Scan for the cell matching the given text and deliver its [x, y] coordinate at center. 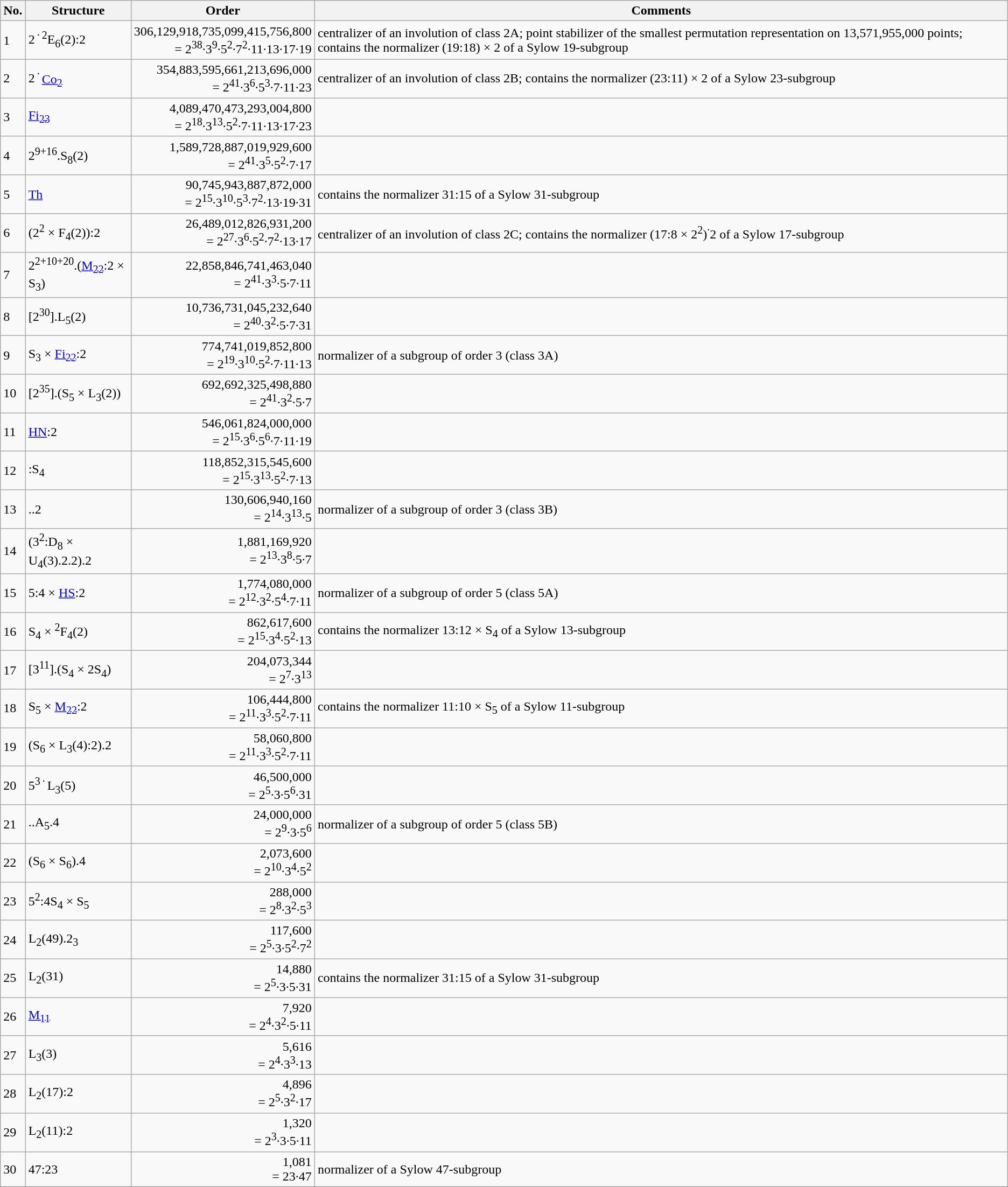
15 [13, 593]
118,852,315,545,600= 215·313·52·7·13 [223, 470]
117,600= 25·3·52·72 [223, 940]
130,606,940,160= 214·313·5 [223, 509]
30 [13, 1169]
27 [13, 1055]
692,692,325,498,880= 241·32·5·7 [223, 394]
L2(31) [78, 978]
862,617,600= 215·34·52·13 [223, 631]
14,880= 25·3·5·31 [223, 978]
1 [13, 40]
18 [13, 708]
3 [13, 117]
5,616= 24·33·13 [223, 1055]
204,073,344= 27·313 [223, 670]
19 [13, 747]
46,500,000= 25·3·56·31 [223, 785]
(S6 × S6).4 [78, 863]
4,089,470,473,293,004,800= 218·313·52·7·11·13·17·23 [223, 117]
1,881,169,920= 213·38·5·7 [223, 551]
1,081= 23·47 [223, 1169]
normalizer of a subgroup of order 3 (class 3B) [661, 509]
17 [13, 670]
1,589,728,887,019,929,600= 241·35·52·7·17 [223, 156]
Fi23 [78, 117]
:S4 [78, 470]
Order [223, 11]
1,320= 23·3·5·11 [223, 1132]
[311].(S4 × 2S4) [78, 670]
7,920= 24·32·5·11 [223, 1017]
2,073,600= 210·34·52 [223, 863]
Th [78, 194]
5:4 × HS:2 [78, 593]
23 [13, 901]
2 · 2E6(2):2 [78, 40]
354,883,595,661,213,696,000= 241·36·53·7·11·23 [223, 79]
11 [13, 432]
29+16.S8(2) [78, 156]
normalizer of a subgroup of order 5 (class 5A) [661, 593]
26,489,012,826,931,200= 227·36·52·72·13·17 [223, 233]
25 [13, 978]
288,000= 28·32·53 [223, 901]
546,061,824,000,000= 215·36·56·7·11·19 [223, 432]
..2 [78, 509]
Comments [661, 11]
5 [13, 194]
L3(3) [78, 1055]
53 · L3(5) [78, 785]
(32:D8 × U4(3).2.2).2 [78, 551]
52:4S4 × S5 [78, 901]
L2(49).23 [78, 940]
S4 × 2F4(2) [78, 631]
HN:2 [78, 432]
contains the normalizer 11:10 × S5 of a Sylow 11-subgroup [661, 708]
28 [13, 1094]
centralizer of an involution of class 2B; contains the normalizer (23:11) × 2 of a Sylow 23-subgroup [661, 79]
normalizer of a Sylow 47-subgroup [661, 1169]
10 [13, 394]
16 [13, 631]
4 [13, 156]
S5 × M22:2 [78, 708]
22 [13, 863]
10,736,731,045,232,640= 240·32·5·7·31 [223, 317]
13 [13, 509]
4,896= 25·32·17 [223, 1094]
26 [13, 1017]
..A5.4 [78, 824]
No. [13, 11]
normalizer of a subgroup of order 5 (class 5B) [661, 824]
Structure [78, 11]
2 [13, 79]
1,774,080,000= 212·32·54·7·11 [223, 593]
106,444,800= 211·33·52·7·11 [223, 708]
(S6 × L3(4):2).2 [78, 747]
12 [13, 470]
22,858,846,741,463,040= 241·33·5·7·11 [223, 275]
M11 [78, 1017]
14 [13, 551]
[230].L5(2) [78, 317]
90,745,943,887,872,000= 215·310·53·72·13·19·31 [223, 194]
L2(11):2 [78, 1132]
7 [13, 275]
21 [13, 824]
24 [13, 940]
20 [13, 785]
22+10+20.(M22:2 × S3) [78, 275]
2 · Co2 [78, 79]
L2(17):2 [78, 1094]
normalizer of a subgroup of order 3 (class 3A) [661, 355]
774,741,019,852,800= 219·310·52·7·11·13 [223, 355]
S3 × Fi22:2 [78, 355]
47:23 [78, 1169]
58,060,800= 211·33·52·7·11 [223, 747]
306,129,918,735,099,415,756,800= 238·39·52·72·11·13·17·19 [223, 40]
29 [13, 1132]
[235].(S5 × L3(2)) [78, 394]
6 [13, 233]
9 [13, 355]
(22 × F4(2)):2 [78, 233]
8 [13, 317]
24,000,000= 29·3·56 [223, 824]
contains the normalizer 13:12 × S4 of a Sylow 13-subgroup [661, 631]
centralizer of an involution of class 2C; contains the normalizer (17:8 × 22)·2 of a Sylow 17-subgroup [661, 233]
